Locate the cell with the specified text and output its [X, Y] center coordinate. 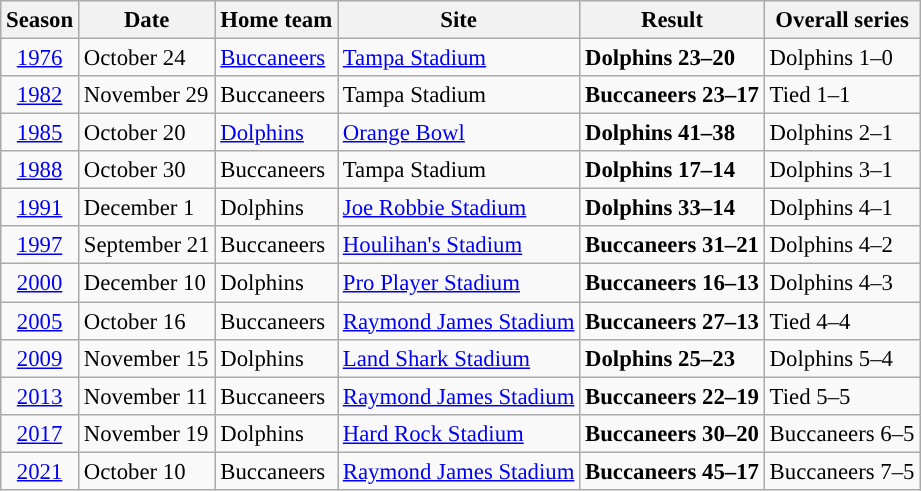
2021 [40, 471]
Land Shark Stadium [459, 358]
Home team [276, 20]
November 29 [146, 95]
Buccaneers 27–13 [672, 321]
1976 [40, 58]
Hard Rock Stadium [459, 433]
1982 [40, 95]
Dolphins 23–20 [672, 58]
1988 [40, 170]
Result [672, 20]
November 15 [146, 358]
Buccaneers 45–17 [672, 471]
December 10 [146, 283]
Buccaneers 31–21 [672, 245]
Dolphins 1–0 [842, 58]
1997 [40, 245]
October 30 [146, 170]
2017 [40, 433]
November 11 [146, 396]
1991 [40, 208]
Tied 5–5 [842, 396]
Date [146, 20]
2005 [40, 321]
Tied 1–1 [842, 95]
October 24 [146, 58]
2013 [40, 396]
Dolphins 4–3 [842, 283]
Tied 4–4 [842, 321]
2000 [40, 283]
Buccaneers 22–19 [672, 396]
Buccaneers 16–13 [672, 283]
Dolphins 33–14 [672, 208]
September 21 [146, 245]
Orange Bowl [459, 133]
1985 [40, 133]
Dolphins 3–1 [842, 170]
Dolphins 4–1 [842, 208]
Dolphins 5–4 [842, 358]
Buccaneers 30–20 [672, 433]
Dolphins 4–2 [842, 245]
Dolphins 2–1 [842, 133]
December 1 [146, 208]
Joe Robbie Stadium [459, 208]
Buccaneers 7–5 [842, 471]
October 10 [146, 471]
Site [459, 20]
Dolphins 17–14 [672, 170]
Dolphins 41–38 [672, 133]
October 20 [146, 133]
October 16 [146, 321]
Buccaneers 6–5 [842, 433]
Season [40, 20]
Overall series [842, 20]
Dolphins 25–23 [672, 358]
November 19 [146, 433]
Buccaneers 23–17 [672, 95]
Houlihan's Stadium [459, 245]
2009 [40, 358]
Pro Player Stadium [459, 283]
